Scan for the cell matching the given text and deliver its (X, Y) coordinate at center. 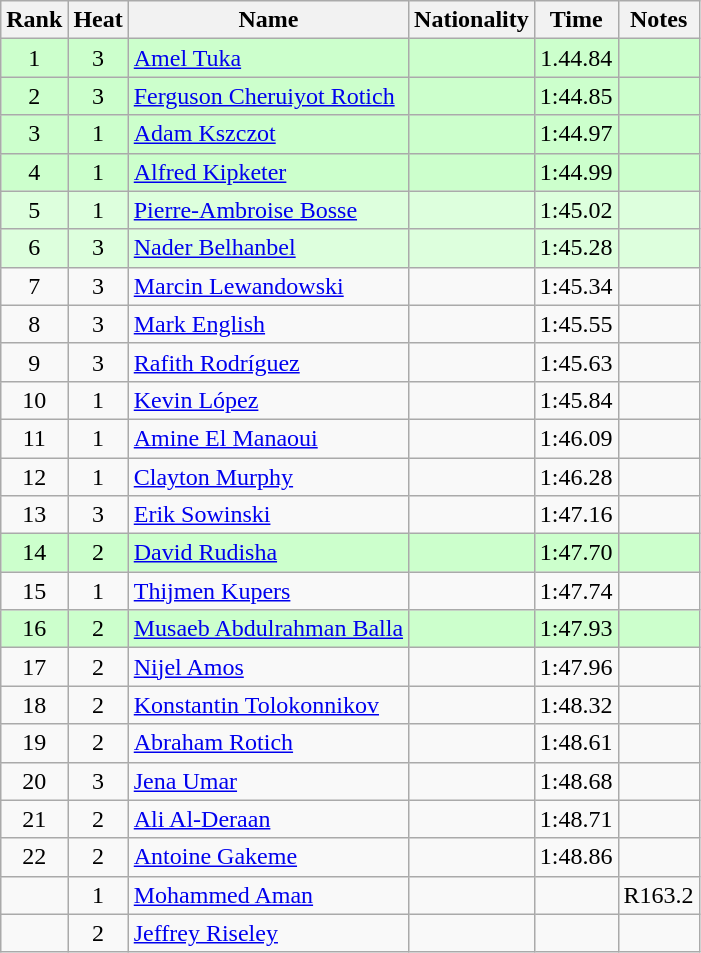
1:44.97 (576, 134)
Nijel Amos (268, 667)
Jena Umar (268, 781)
8 (34, 324)
1:46.28 (576, 477)
Konstantin Tolokonnikov (268, 705)
Nationality (472, 20)
Jeffrey Riseley (268, 933)
Abraham Rotich (268, 743)
1:47.74 (576, 591)
1:48.71 (576, 819)
1:47.93 (576, 629)
Nader Belhanbel (268, 248)
Mohammed Aman (268, 895)
10 (34, 400)
1:48.86 (576, 857)
20 (34, 781)
Heat (98, 20)
Amel Tuka (268, 58)
1:45.28 (576, 248)
Name (268, 20)
David Rudisha (268, 553)
Adam Kszczot (268, 134)
1:45.63 (576, 362)
Time (576, 20)
7 (34, 286)
Marcin Lewandowski (268, 286)
Notes (658, 20)
Mark English (268, 324)
11 (34, 438)
Ferguson Cheruiyot Rotich (268, 96)
5 (34, 210)
Ali Al-Deraan (268, 819)
15 (34, 591)
19 (34, 743)
17 (34, 667)
1:45.34 (576, 286)
4 (34, 172)
Kevin López (268, 400)
1:47.16 (576, 515)
1:46.09 (576, 438)
1:44.99 (576, 172)
12 (34, 477)
1:48.61 (576, 743)
1:47.70 (576, 553)
Pierre-Ambroise Bosse (268, 210)
Thijmen Kupers (268, 591)
Amine El Manaoui (268, 438)
22 (34, 857)
13 (34, 515)
1:48.68 (576, 781)
R163.2 (658, 895)
1:45.84 (576, 400)
Musaeb Abdulrahman Balla (268, 629)
1:45.02 (576, 210)
Alfred Kipketer (268, 172)
Clayton Murphy (268, 477)
1:45.55 (576, 324)
Rafith Rodríguez (268, 362)
1.44.84 (576, 58)
21 (34, 819)
14 (34, 553)
1:47.96 (576, 667)
18 (34, 705)
16 (34, 629)
9 (34, 362)
Erik Sowinski (268, 515)
6 (34, 248)
1:48.32 (576, 705)
Rank (34, 20)
1:44.85 (576, 96)
Antoine Gakeme (268, 857)
